Determine the [x, y] coordinate at the center of the cell enclosing the given text.  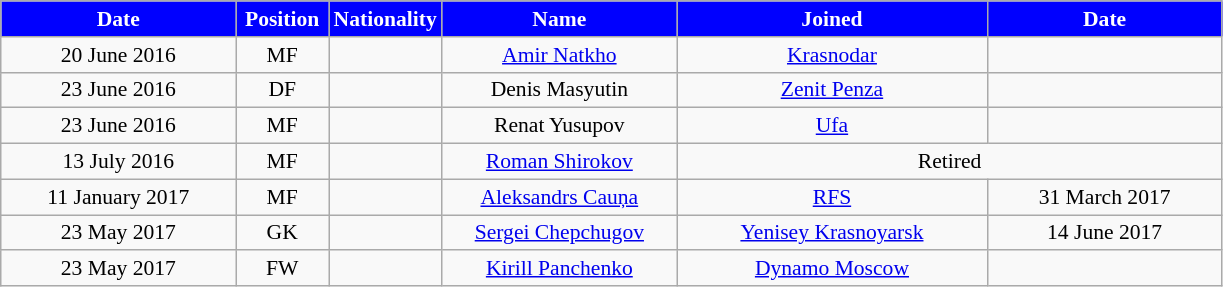
Position [282, 19]
RFS [832, 197]
Amir Natkho [560, 55]
Kirill Panchenko [560, 269]
FW [282, 269]
Joined [832, 19]
Roman Shirokov [560, 162]
11 January 2017 [118, 197]
31 March 2017 [1104, 197]
DF [282, 90]
Sergei Chepchugov [560, 233]
Nationality [384, 19]
20 June 2016 [118, 55]
Krasnodar [832, 55]
Renat Yusupov [560, 126]
Dynamo Moscow [832, 269]
Ufa [832, 126]
14 June 2017 [1104, 233]
Denis Masyutin [560, 90]
Yenisey Krasnoyarsk [832, 233]
Retired [950, 162]
GK [282, 233]
Aleksandrs Cauņa [560, 197]
Zenit Penza [832, 90]
13 July 2016 [118, 162]
Name [560, 19]
